Scan for the cell matching the given text and deliver its (X, Y) coordinate at center. 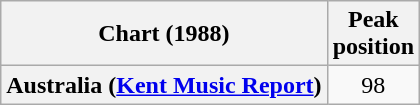
Australia (Kent Music Report) (164, 85)
Chart (1988) (164, 34)
98 (373, 85)
Peakposition (373, 34)
